Scan for the cell matching the given text and deliver its [x, y] coordinate at center. 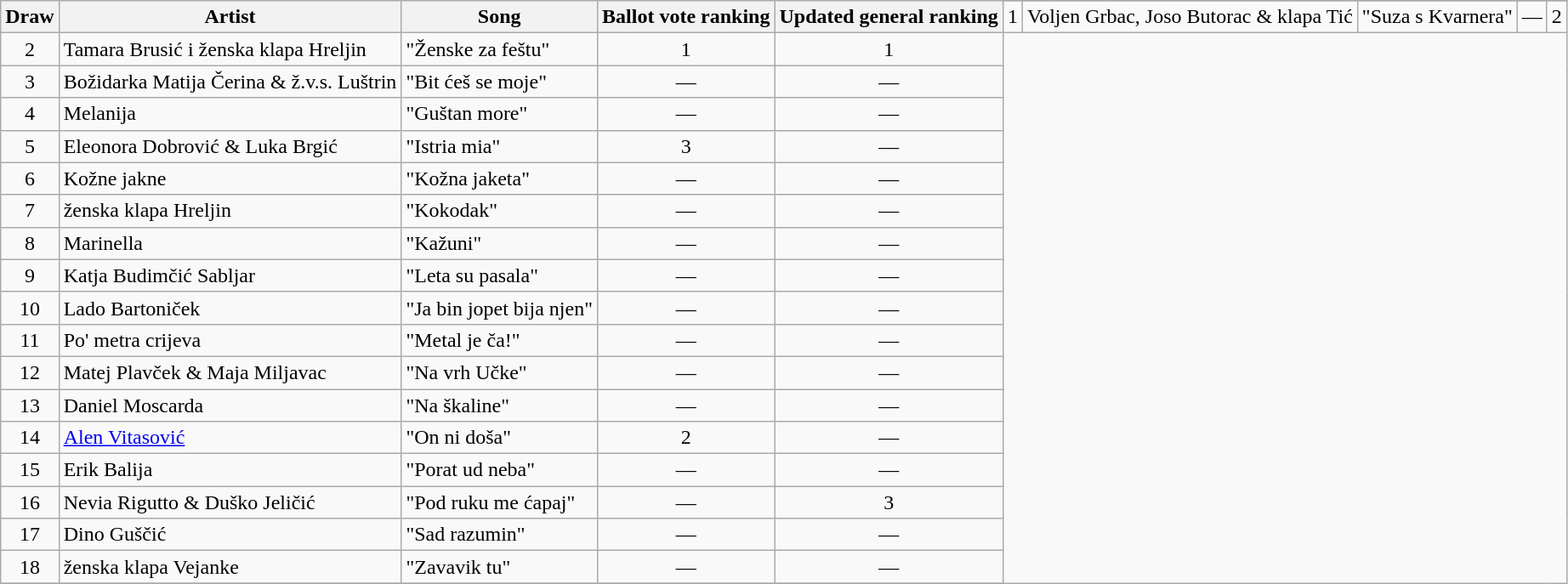
Updated general ranking [889, 17]
ženska klapa Hreljin [230, 211]
4 [30, 114]
"Kokodak" [500, 211]
Erik Balija [230, 470]
"Leta su pasala" [500, 275]
Eleonora Dobrović & Luka Brgić [230, 146]
"Istria mia" [500, 146]
"Guštan more" [500, 114]
Daniel Moscarda [230, 405]
"Pod ruku me ćapaj" [500, 502]
Marinella [230, 243]
Katja Budimčić Sabljar [230, 275]
"Suza s Kvarnera" [1437, 17]
Voljen Grbac, Joso Butorac & klapa Tić [1190, 17]
Alen Vitasović [230, 438]
Kožne jakne [230, 179]
7 [30, 211]
Artist [230, 17]
Ballot vote ranking [686, 17]
"Na škaline" [500, 405]
Song [500, 17]
"Metal je ča!" [500, 340]
6 [30, 179]
"Zavavik tu" [500, 567]
Božidarka Matija Čerina & ž.v.s. Luštrin [230, 82]
13 [30, 405]
16 [30, 502]
"Ženske za feštu" [500, 49]
"Porat ud neba" [500, 470]
Lado Bartoniček [230, 308]
15 [30, 470]
12 [30, 372]
"Kožna jaketa" [500, 179]
11 [30, 340]
18 [30, 567]
Matej Plavček & Maja Miljavac [230, 372]
Dino Guščić [230, 535]
Draw [30, 17]
Melanija [230, 114]
5 [30, 146]
14 [30, 438]
8 [30, 243]
17 [30, 535]
"Sad razumin" [500, 535]
"Kažuni" [500, 243]
10 [30, 308]
Po' metra crijeva [230, 340]
"Na vrh Učke" [500, 372]
"Ja bin jopet bija njen" [500, 308]
Tamara Brusić i ženska klapa Hreljin [230, 49]
ženska klapa Vejanke [230, 567]
9 [30, 275]
Nevia Rigutto & Duško Jeličić [230, 502]
"On ni doša" [500, 438]
"Bit ćeš se moje" [500, 82]
